Determine the (X, Y) coordinate at the center of the cell enclosing the given text.  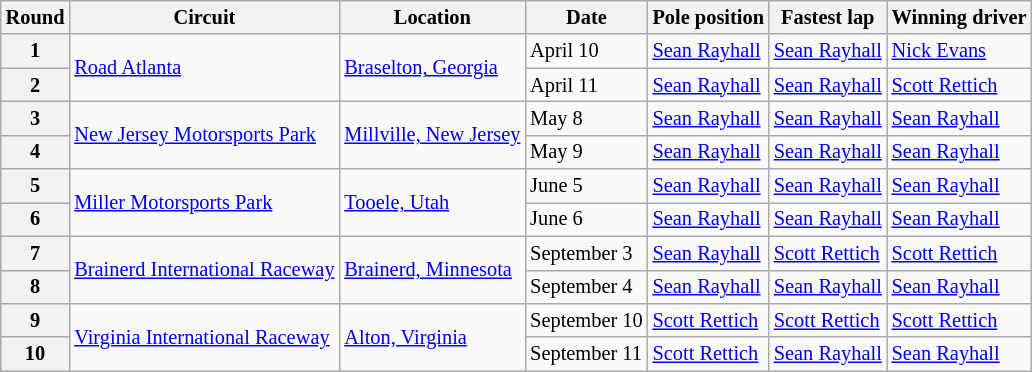
Circuit (204, 17)
6 (36, 219)
Location (432, 17)
April 10 (586, 51)
Pole position (708, 17)
Virginia International Raceway (204, 336)
June 5 (586, 186)
5 (36, 186)
Braselton, Georgia (432, 68)
Road Atlanta (204, 68)
September 10 (586, 320)
2 (36, 85)
Millville, New Jersey (432, 134)
June 6 (586, 219)
September 3 (586, 253)
New Jersey Motorsports Park (204, 134)
Miller Motorsports Park (204, 202)
9 (36, 320)
Tooele, Utah (432, 202)
Date (586, 17)
Brainerd, Minnesota (432, 270)
April 11 (586, 85)
Alton, Virginia (432, 336)
Winning driver (960, 17)
4 (36, 152)
1 (36, 51)
May 9 (586, 152)
September 11 (586, 354)
May 8 (586, 118)
Brainerd International Raceway (204, 270)
Round (36, 17)
7 (36, 253)
September 4 (586, 287)
Fastest lap (828, 17)
10 (36, 354)
8 (36, 287)
3 (36, 118)
Nick Evans (960, 51)
